Provide the (x, y) coordinate of the cell's center where the given text is located.  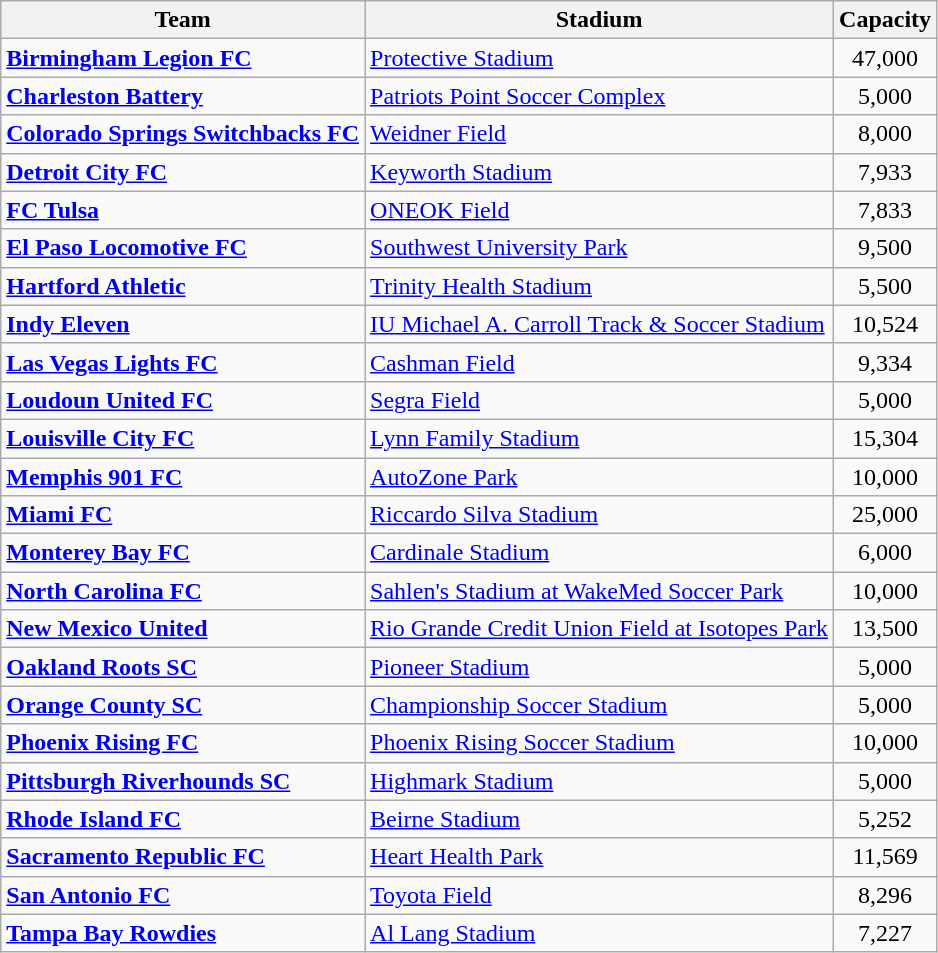
Monterey Bay FC (183, 553)
AutoZone Park (600, 477)
Pittsburgh Riverhounds SC (183, 781)
7,933 (886, 172)
8,296 (886, 895)
15,304 (886, 438)
13,500 (886, 629)
Detroit City FC (183, 172)
IU Michael A. Carroll Track & Soccer Stadium (600, 324)
Capacity (886, 20)
Trinity Health Stadium (600, 286)
Miami FC (183, 515)
Pioneer Stadium (600, 667)
Cardinale Stadium (600, 553)
Toyota Field (600, 895)
7,833 (886, 210)
Segra Field (600, 400)
Al Lang Stadium (600, 933)
Indy Eleven (183, 324)
6,000 (886, 553)
7,227 (886, 933)
Patriots Point Soccer Complex (600, 96)
5,500 (886, 286)
Rio Grande Credit Union Field at Isotopes Park (600, 629)
Heart Health Park (600, 857)
11,569 (886, 857)
10,524 (886, 324)
Hartford Athletic (183, 286)
FC Tulsa (183, 210)
Orange County SC (183, 705)
Championship Soccer Stadium (600, 705)
Highmark Stadium (600, 781)
Charleston Battery (183, 96)
Team (183, 20)
9,334 (886, 362)
Tampa Bay Rowdies (183, 933)
New Mexico United (183, 629)
Colorado Springs Switchbacks FC (183, 134)
Riccardo Silva Stadium (600, 515)
Oakland Roots SC (183, 667)
25,000 (886, 515)
Cashman Field (600, 362)
Beirne Stadium (600, 819)
Memphis 901 FC (183, 477)
Keyworth Stadium (600, 172)
Loudoun United FC (183, 400)
Las Vegas Lights FC (183, 362)
ONEOK Field (600, 210)
North Carolina FC (183, 591)
Stadium (600, 20)
Sahlen's Stadium at WakeMed Soccer Park (600, 591)
Rhode Island FC (183, 819)
Protective Stadium (600, 58)
5,252 (886, 819)
Phoenix Rising Soccer Stadium (600, 743)
Weidner Field (600, 134)
San Antonio FC (183, 895)
Louisville City FC (183, 438)
Southwest University Park (600, 248)
Lynn Family Stadium (600, 438)
47,000 (886, 58)
Sacramento Republic FC (183, 857)
Phoenix Rising FC (183, 743)
9,500 (886, 248)
El Paso Locomotive FC (183, 248)
Birmingham Legion FC (183, 58)
8,000 (886, 134)
